Return (x, y) of the center of cell containing provided text 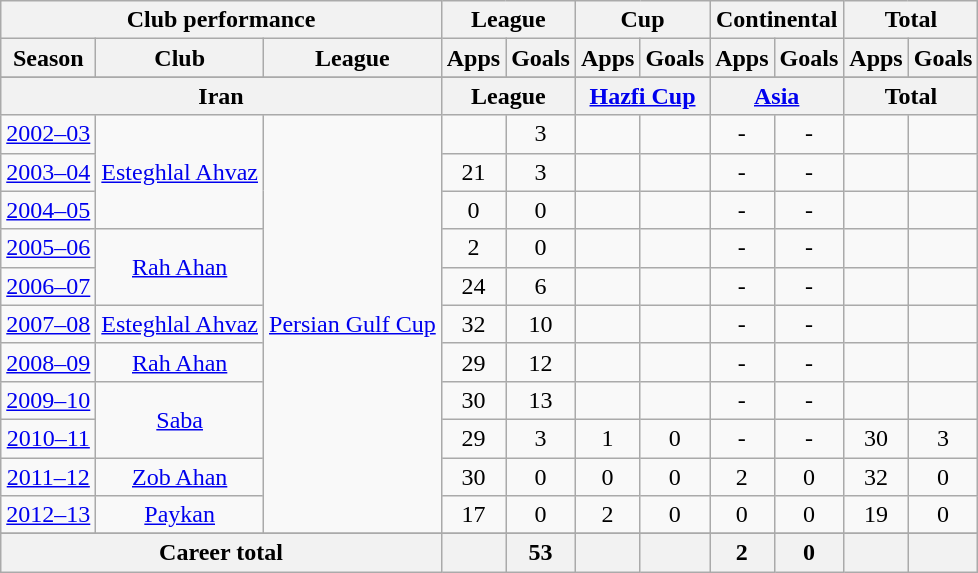
10 (541, 324)
Cup (642, 20)
2009–10 (48, 400)
13 (541, 400)
19 (876, 515)
Asia (777, 96)
Hazfi Cup (642, 96)
2011–12 (48, 477)
2008–09 (48, 362)
2012–13 (48, 515)
2005–06 (48, 248)
1 (607, 438)
2006–07 (48, 286)
24 (473, 286)
12 (541, 362)
53 (541, 553)
Iran (221, 96)
Club (180, 58)
2003–04 (48, 172)
2004–05 (48, 210)
Persian Gulf Cup (353, 324)
Club performance (221, 20)
21 (473, 172)
Paykan (180, 515)
2002–03 (48, 134)
2007–08 (48, 324)
Saba (180, 419)
Season (48, 58)
Zob Ahan (180, 477)
6 (541, 286)
2010–11 (48, 438)
Continental (777, 20)
Career total (221, 553)
17 (473, 515)
